Extract the (X, Y) coordinate from the center of the cell holding the provided text.  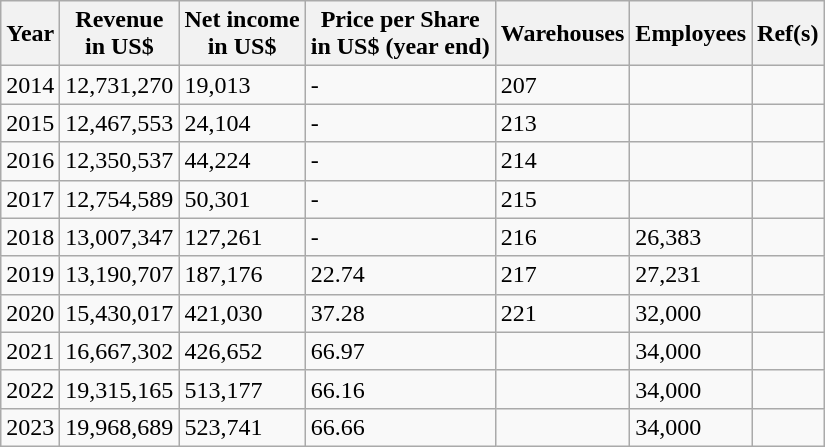
13,007,347 (120, 237)
27,231 (691, 275)
513,177 (242, 389)
24,104 (242, 123)
421,030 (242, 313)
207 (562, 85)
Ref(s) (788, 34)
12,350,537 (120, 161)
19,315,165 (120, 389)
12,731,270 (120, 85)
221 (562, 313)
Net incomein US$ (242, 34)
Revenuein US$ (120, 34)
213 (562, 123)
Price per Sharein US$ (year end) (400, 34)
2014 (30, 85)
19,968,689 (120, 427)
Year (30, 34)
44,224 (242, 161)
66.97 (400, 351)
2016 (30, 161)
12,754,589 (120, 199)
2019 (30, 275)
66.66 (400, 427)
26,383 (691, 237)
2023 (30, 427)
22.74 (400, 275)
32,000 (691, 313)
215 (562, 199)
2015 (30, 123)
2017 (30, 199)
2021 (30, 351)
523,741 (242, 427)
214 (562, 161)
187,176 (242, 275)
15,430,017 (120, 313)
50,301 (242, 199)
2020 (30, 313)
37.28 (400, 313)
127,261 (242, 237)
13,190,707 (120, 275)
Warehouses (562, 34)
19,013 (242, 85)
12,467,553 (120, 123)
2018 (30, 237)
Employees (691, 34)
2022 (30, 389)
426,652 (242, 351)
66.16 (400, 389)
216 (562, 237)
16,667,302 (120, 351)
217 (562, 275)
